Return (X, Y) of the center of cell containing provided text 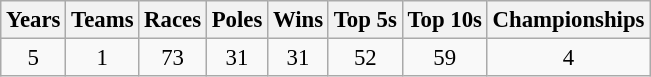
Wins (298, 20)
Top 5s (365, 20)
Races (173, 20)
5 (34, 58)
59 (444, 58)
Years (34, 20)
1 (102, 58)
73 (173, 58)
Top 10s (444, 20)
Teams (102, 20)
Championships (568, 20)
Poles (236, 20)
52 (365, 58)
4 (568, 58)
